Determine the (x, y) coordinate at the center of the cell enclosing the given text.  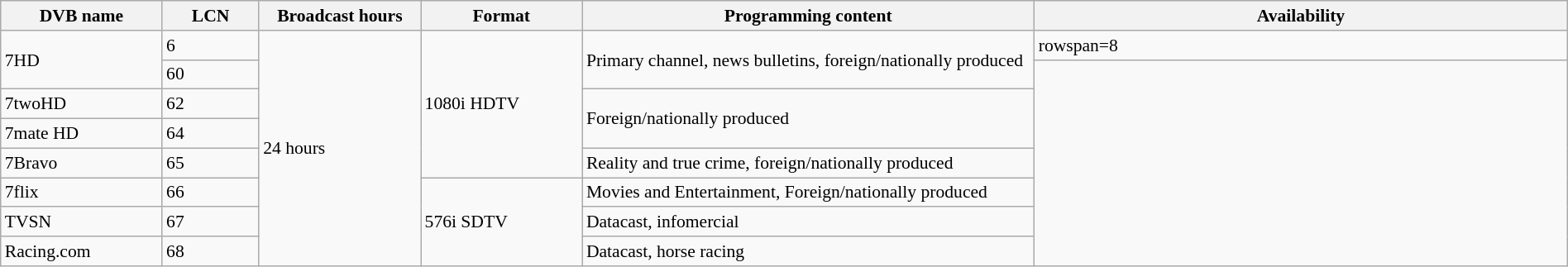
Datacast, infomercial (809, 222)
Availability (1302, 16)
Format (501, 16)
7Bravo (81, 163)
Racing.com (81, 251)
576i SDTV (501, 222)
DVB name (81, 16)
Programming content (809, 16)
Primary channel, news bulletins, foreign/nationally produced (809, 60)
65 (210, 163)
7mate HD (81, 134)
7flix (81, 193)
Datacast, horse racing (809, 251)
64 (210, 134)
24 hours (339, 149)
66 (210, 193)
Reality and true crime, foreign/nationally produced (809, 163)
rowspan=8 (1302, 45)
67 (210, 222)
Broadcast hours (339, 16)
Movies and Entertainment, Foreign/nationally produced (809, 193)
LCN (210, 16)
62 (210, 104)
7HD (81, 60)
7twoHD (81, 104)
1080i HDTV (501, 104)
Foreign/nationally produced (809, 119)
6 (210, 45)
TVSN (81, 222)
68 (210, 251)
60 (210, 74)
